For the text-containing cell, return its midpoint in [X, Y] coordinate format. 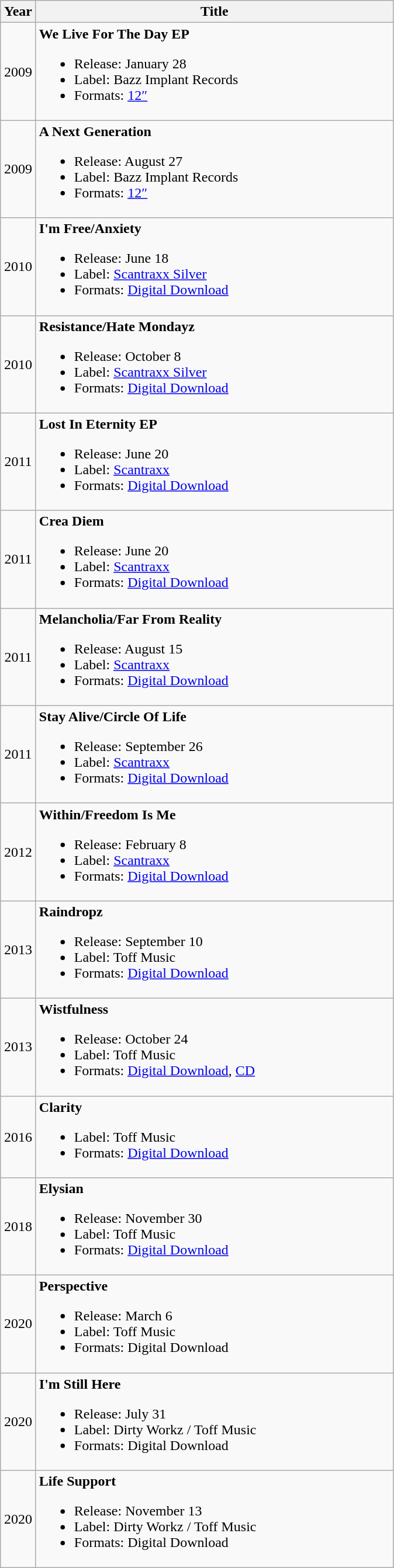
Wistfulness Release: October 24Label: Toff MusicFormats: Digital Download, CD [214, 1047]
2016 [19, 1136]
We Live For The Day EP Release: January 28Label: Bazz Implant RecordsFormats: 12″ [214, 71]
Resistance/Hate MondayzRelease: October 8Label: Scantraxx SilverFormats: Digital Download [214, 364]
Year [19, 12]
Melancholia/Far From Reality Release: August 15Label: ScantraxxFormats: Digital Download [214, 656]
ElysianRelease: November 30Label: Toff MusicFormats: Digital Download [214, 1226]
Lost In Eternity EP Release: June 20Label: ScantraxxFormats: Digital Download [214, 461]
Title [214, 12]
2012 [19, 851]
2018 [19, 1226]
ClarityLabel: Toff MusicFormats: Digital Download [214, 1136]
A Next Generation Release: August 27Label: Bazz Implant RecordsFormats: 12″ [214, 169]
PerspectiveRelease: March 6Label: Toff MusicFormats: Digital Download [214, 1324]
Raindropz Release: September 10Label: Toff MusicFormats: Digital Download [214, 950]
Stay Alive/Circle Of Life Release: September 26Label: ScantraxxFormats: Digital Download [214, 755]
Within/Freedom Is Me Release: February 8Label: ScantraxxFormats: Digital Download [214, 851]
Crea Diem Release: June 20Label: ScantraxxFormats: Digital Download [214, 559]
Life SupportRelease: November 13Label: Dirty Workz / Toff MusicFormats: Digital Download [214, 1520]
I'm Free/AnxietyRelease: June 18Label: Scantraxx SilverFormats: Digital Download [214, 266]
I'm Still HereRelease: July 31Label: Dirty Workz / Toff MusicFormats: Digital Download [214, 1421]
